Find where the given text appears and provide that cell's center as (x, y) coordinate. 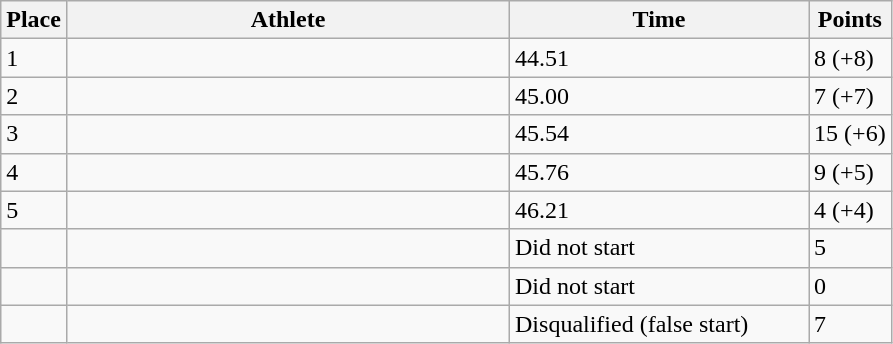
9 (+5) (850, 172)
45.76 (660, 172)
46.21 (660, 210)
Time (660, 20)
2 (34, 96)
Athlete (288, 20)
0 (850, 286)
7 (850, 324)
4 (34, 172)
8 (+8) (850, 58)
7 (+7) (850, 96)
Disqualified (false start) (660, 324)
15 (+6) (850, 134)
Points (850, 20)
45.54 (660, 134)
45.00 (660, 96)
44.51 (660, 58)
3 (34, 134)
4 (+4) (850, 210)
Place (34, 20)
1 (34, 58)
